Determine the (X, Y) coordinate at the center of the cell enclosing the given text.  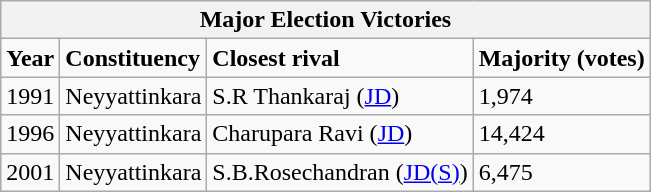
Constituency (134, 58)
14,424 (562, 134)
S.R Thankaraj (JD) (340, 96)
S.B.Rosechandran (JD(S)) (340, 172)
1,974 (562, 96)
Closest rival (340, 58)
1996 (30, 134)
2001 (30, 172)
Year (30, 58)
1991 (30, 96)
Major Election Victories (326, 20)
Charupara Ravi (JD) (340, 134)
Majority (votes) (562, 58)
6,475 (562, 172)
